Identify which cell holds the provided text, then report its (X, Y) central coordinate. 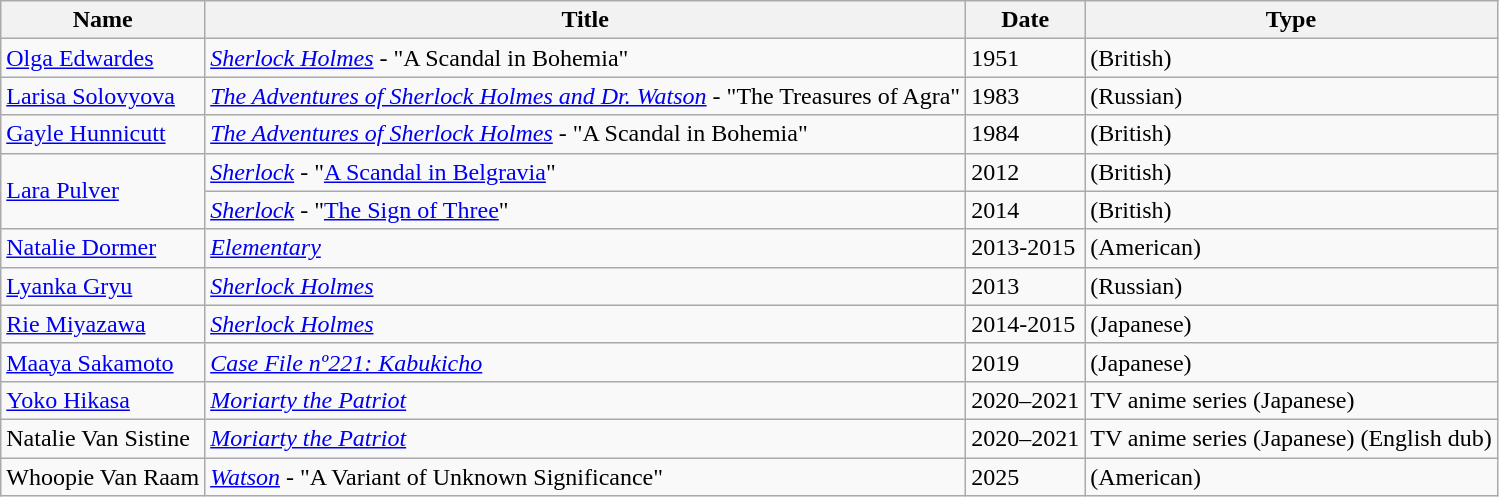
Olga Edwardes (103, 58)
2014-2015 (1026, 324)
The Adventures of Sherlock Holmes - "A Scandal in Bohemia" (586, 134)
2025 (1026, 477)
2014 (1026, 210)
TV anime series (Japanese) (1291, 400)
Sherlock - "A Scandal in Belgravia" (586, 172)
Title (586, 20)
Case File nº221: Kabukicho (586, 362)
Natalie Dormer (103, 248)
1983 (1026, 96)
Lyanka Gryu (103, 286)
Larisa Solovyova (103, 96)
2013-2015 (1026, 248)
The Adventures of Sherlock Holmes and Dr. Watson - "The Treasures of Agra" (586, 96)
Sherlock Holmes - "A Scandal in Bohemia" (586, 58)
Maaya Sakamoto (103, 362)
Whoopie Van Raam (103, 477)
1951 (1026, 58)
1984 (1026, 134)
2019 (1026, 362)
Date (1026, 20)
Sherlock - "The Sign of Three" (586, 210)
Elementary (586, 248)
TV anime series (Japanese) (English dub) (1291, 438)
Lara Pulver (103, 191)
Type (1291, 20)
Gayle Hunnicutt (103, 134)
Yoko Hikasa (103, 400)
Natalie Van Sistine (103, 438)
Watson - "A Variant of Unknown Significance" (586, 477)
2013 (1026, 286)
Rie Miyazawa (103, 324)
2012 (1026, 172)
Name (103, 20)
